Determine the [X, Y] coordinate at the center of the cell enclosing the given text.  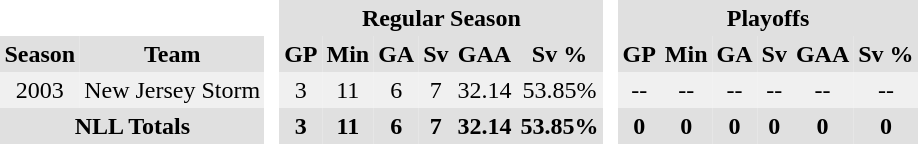
Playoffs [768, 18]
Regular Season [442, 18]
New Jersey Storm [172, 90]
NLL Totals [132, 126]
Team [172, 54]
2003 [40, 90]
Season [40, 54]
